Determine the (X, Y) coordinate at the center of the cell enclosing the given text.  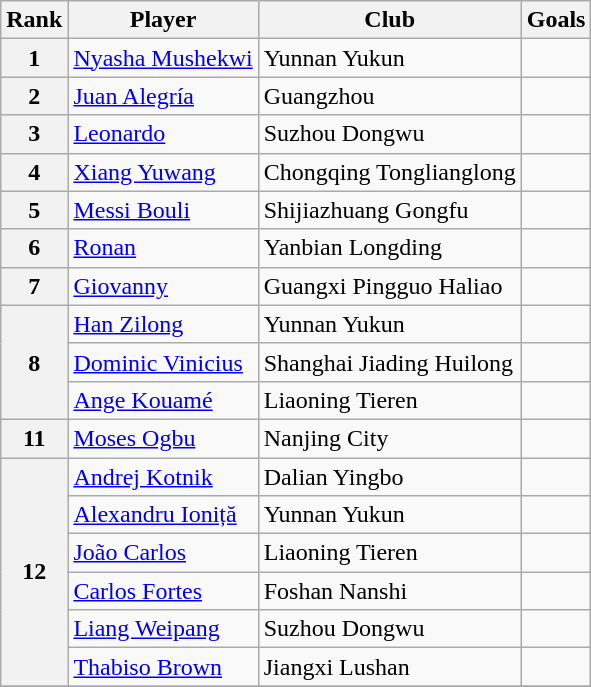
Club (390, 20)
João Carlos (163, 553)
Leonardo (163, 134)
7 (34, 286)
Xiang Yuwang (163, 172)
Nanjing City (390, 438)
Thabiso Brown (163, 667)
Messi Bouli (163, 210)
4 (34, 172)
Nyasha Mushekwi (163, 58)
Guangxi Pingguo Haliao (390, 286)
Han Zilong (163, 324)
Dalian Yingbo (390, 477)
Foshan Nanshi (390, 591)
Ange Kouamé (163, 400)
Goals (556, 20)
Player (163, 20)
Carlos Fortes (163, 591)
Jiangxi Lushan (390, 667)
Alexandru Ioniță (163, 515)
Andrej Kotnik (163, 477)
Shanghai Jiading Huilong (390, 362)
Juan Alegría (163, 96)
8 (34, 362)
6 (34, 248)
Ronan (163, 248)
Rank (34, 20)
Liang Weipang (163, 629)
Giovanny (163, 286)
Dominic Vinicius (163, 362)
1 (34, 58)
12 (34, 572)
Yanbian Longding (390, 248)
11 (34, 438)
5 (34, 210)
3 (34, 134)
Guangzhou (390, 96)
2 (34, 96)
Shijiazhuang Gongfu (390, 210)
Moses Ogbu (163, 438)
Chongqing Tonglianglong (390, 172)
